Return (X, Y) of the center of cell containing provided text 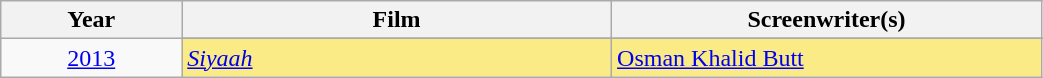
Year (92, 20)
2013 (92, 58)
Screenwriter(s) (827, 20)
Siyaah (397, 58)
Film (397, 20)
Osman Khalid Butt (827, 58)
